Output the [x, y] coordinate of the center of the cell containing the given text.  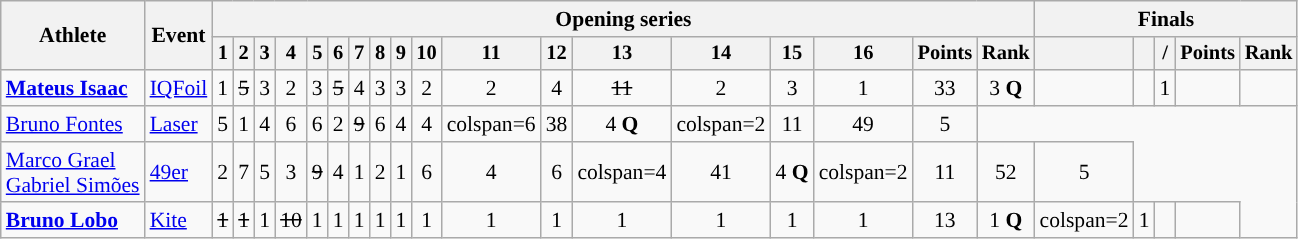
8 [380, 54]
IQFoil [179, 88]
Bruno Lobo [73, 221]
41 [720, 172]
52 [1006, 172]
15 [792, 54]
Event [179, 36]
49 [864, 124]
Opening series [623, 19]
16 [864, 54]
/ [1166, 54]
49er [179, 172]
3 Q [1006, 88]
colspan=6 [492, 124]
Mateus Isaac [73, 88]
Bruno Fontes [73, 124]
Athlete [73, 36]
Finals [1166, 19]
Laser [179, 124]
33 [945, 88]
colspan=4 [622, 172]
12 [557, 54]
1 Q [1006, 221]
Kite [179, 221]
Marco GraelGabriel Simões [73, 172]
38 [557, 124]
14 [720, 54]
